Determine the (x, y) coordinate at the center of the cell enclosing the given text.  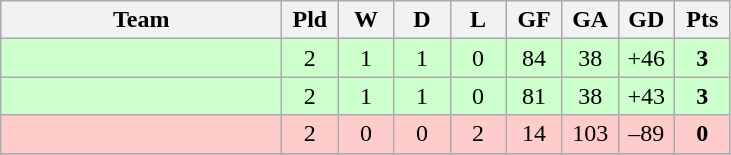
81 (534, 96)
103 (590, 134)
14 (534, 134)
–89 (646, 134)
84 (534, 58)
GA (590, 20)
+43 (646, 96)
W (366, 20)
D (422, 20)
GF (534, 20)
GD (646, 20)
Team (142, 20)
+46 (646, 58)
Pts (702, 20)
Pld (310, 20)
L (478, 20)
